Detect which cell encompasses the target text, then output its [X, Y] center coordinate. 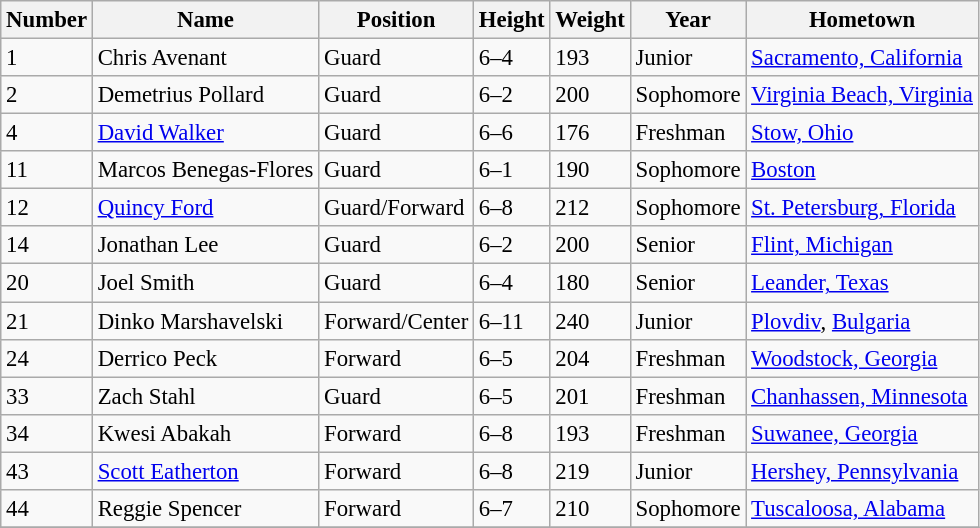
6–7 [512, 509]
Height [512, 20]
Chanhassen, Minnesota [862, 396]
190 [590, 170]
219 [590, 471]
6–1 [512, 170]
212 [590, 208]
Guard/Forward [396, 208]
210 [590, 509]
Marcos Benegas-Flores [205, 170]
Dinko Marshavelski [205, 321]
Derrico Peck [205, 358]
2 [47, 95]
Number [47, 20]
6–11 [512, 321]
Name [205, 20]
Scott Eatherton [205, 471]
33 [47, 396]
Hometown [862, 20]
Position [396, 20]
Hershey, Pennsylvania [862, 471]
6–6 [512, 133]
Plovdiv, Bulgaria [862, 321]
Virginia Beach, Virginia [862, 95]
Jonathan Lee [205, 245]
Flint, Michigan [862, 245]
St. Petersburg, Florida [862, 208]
David Walker [205, 133]
Demetrius Pollard [205, 95]
Boston [862, 170]
Woodstock, Georgia [862, 358]
Chris Avenant [205, 58]
Stow, Ohio [862, 133]
Quincy Ford [205, 208]
Weight [590, 20]
43 [47, 471]
11 [47, 170]
Sacramento, California [862, 58]
Kwesi Abakah [205, 433]
176 [590, 133]
Zach Stahl [205, 396]
240 [590, 321]
14 [47, 245]
1 [47, 58]
21 [47, 321]
4 [47, 133]
Forward/Center [396, 321]
44 [47, 509]
Leander, Texas [862, 283]
Joel Smith [205, 283]
Tuscaloosa, Alabama [862, 509]
20 [47, 283]
180 [590, 283]
Reggie Spencer [205, 509]
204 [590, 358]
12 [47, 208]
Year [688, 20]
Suwanee, Georgia [862, 433]
201 [590, 396]
24 [47, 358]
34 [47, 433]
